Output the [x, y] coordinate of the center of the cell containing the given text.  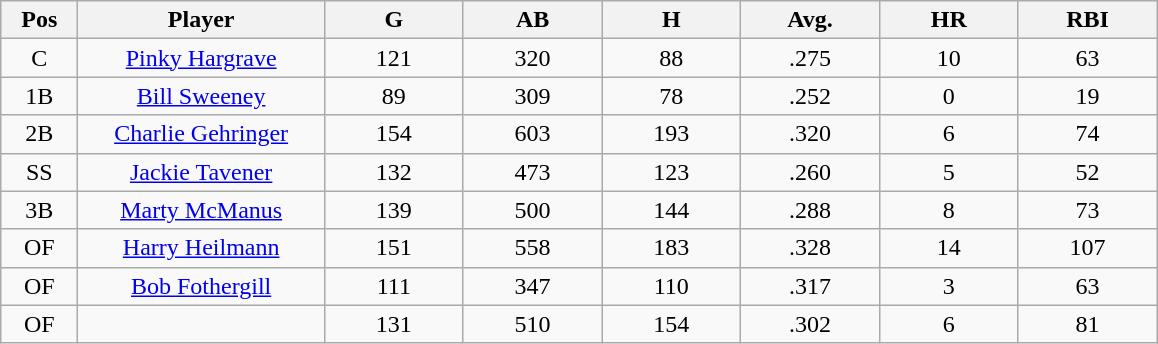
2B [40, 134]
89 [394, 96]
Bill Sweeney [202, 96]
121 [394, 58]
320 [532, 58]
Bob Fothergill [202, 286]
AB [532, 20]
193 [672, 134]
88 [672, 58]
111 [394, 286]
1B [40, 96]
132 [394, 172]
558 [532, 248]
52 [1088, 172]
Player [202, 20]
.252 [810, 96]
G [394, 20]
183 [672, 248]
81 [1088, 324]
139 [394, 210]
510 [532, 324]
144 [672, 210]
309 [532, 96]
14 [948, 248]
5 [948, 172]
.320 [810, 134]
151 [394, 248]
Pinky Hargrave [202, 58]
.288 [810, 210]
.302 [810, 324]
73 [1088, 210]
74 [1088, 134]
C [40, 58]
131 [394, 324]
Jackie Tavener [202, 172]
10 [948, 58]
.328 [810, 248]
3B [40, 210]
SS [40, 172]
Avg. [810, 20]
.317 [810, 286]
19 [1088, 96]
78 [672, 96]
.260 [810, 172]
500 [532, 210]
8 [948, 210]
Harry Heilmann [202, 248]
0 [948, 96]
.275 [810, 58]
Pos [40, 20]
3 [948, 286]
107 [1088, 248]
473 [532, 172]
Charlie Gehringer [202, 134]
HR [948, 20]
H [672, 20]
603 [532, 134]
123 [672, 172]
347 [532, 286]
RBI [1088, 20]
Marty McManus [202, 210]
110 [672, 286]
